Scan for the cell matching the given text and deliver its [X, Y] coordinate at center. 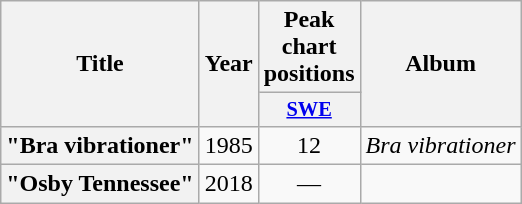
"Bra vibrationer" [100, 145]
Peak chart positions [309, 47]
12 [309, 145]
2018 [228, 184]
SWE [309, 110]
Album [440, 64]
1985 [228, 145]
"Osby Tennessee" [100, 184]
Title [100, 64]
Bra vibrationer [440, 145]
— [309, 184]
Year [228, 64]
